Identify which cell holds the provided text, then report its (X, Y) central coordinate. 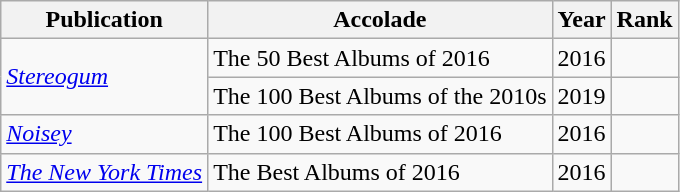
The 100 Best Albums of 2016 (380, 134)
The 50 Best Albums of 2016 (380, 58)
The Best Albums of 2016 (380, 172)
Stereogum (104, 77)
The New York Times (104, 172)
The 100 Best Albums of the 2010s (380, 96)
2019 (582, 96)
Noisey (104, 134)
Year (582, 20)
Publication (104, 20)
Rank (644, 20)
Accolade (380, 20)
